Extract the (X, Y) coordinate from the center of the cell holding the provided text.  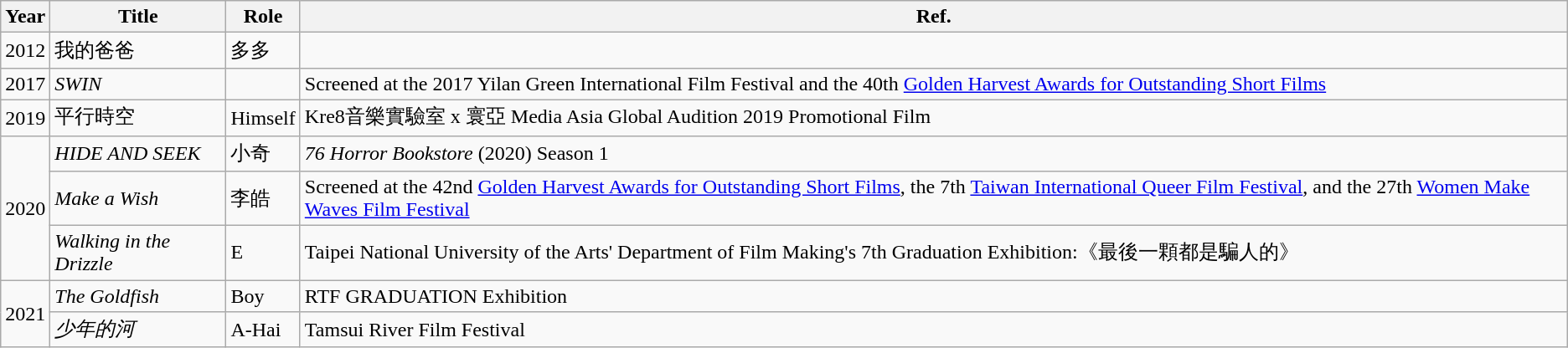
The Goldfish (138, 296)
2017 (25, 84)
少年的河 (138, 330)
Walking in the Drizzle (138, 253)
Make a Wish (138, 199)
SWIN (138, 84)
E (263, 253)
Boy (263, 296)
Ref. (933, 17)
平行時空 (138, 117)
76 Horror Bookstore (2020) Season 1 (933, 154)
Screened at the 2017 Yilan Green International Film Festival and the 40th Golden Harvest Awards for Outstanding Short Films (933, 84)
小奇 (263, 154)
Kre8音樂實驗室 x 寰亞 Media Asia Global Audition 2019 Promotional Film (933, 117)
多多 (263, 50)
2020 (25, 207)
A-Hai (263, 330)
2021 (25, 315)
Taipei National University of the Arts' Department of Film Making's 7th Graduation Exhibition:《最後一顆都是騙人的》 (933, 253)
Role (263, 17)
HIDE AND SEEK (138, 154)
2019 (25, 117)
李皓 (263, 199)
2012 (25, 50)
我的爸爸 (138, 50)
RTF GRADUATION Exhibition (933, 296)
Tamsui River Film Festival (933, 330)
Himself (263, 117)
Year (25, 17)
Title (138, 17)
